Return (X, Y) of the center of cell containing provided text 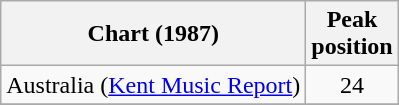
Peakposition (352, 34)
24 (352, 85)
Australia (Kent Music Report) (154, 85)
Chart (1987) (154, 34)
